Scan for the cell matching the given text and deliver its [x, y] coordinate at center. 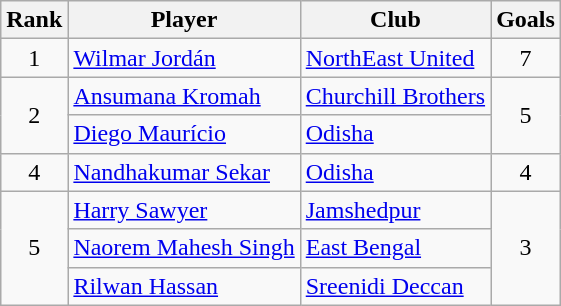
Goals [526, 20]
Ansumana Kromah [184, 96]
Harry Sawyer [184, 210]
East Bengal [395, 248]
Player [184, 20]
Sreenidi Deccan [395, 286]
Rilwan Hassan [184, 286]
Club [395, 20]
Naorem Mahesh Singh [184, 248]
Nandhakumar Sekar [184, 172]
Jamshedpur [395, 210]
NorthEast United [395, 58]
Wilmar Jordán [184, 58]
Rank [34, 20]
Churchill Brothers [395, 96]
Diego Maurício [184, 134]
1 [34, 58]
2 [34, 115]
7 [526, 58]
3 [526, 248]
